Return (X, Y) of the center of cell containing provided text 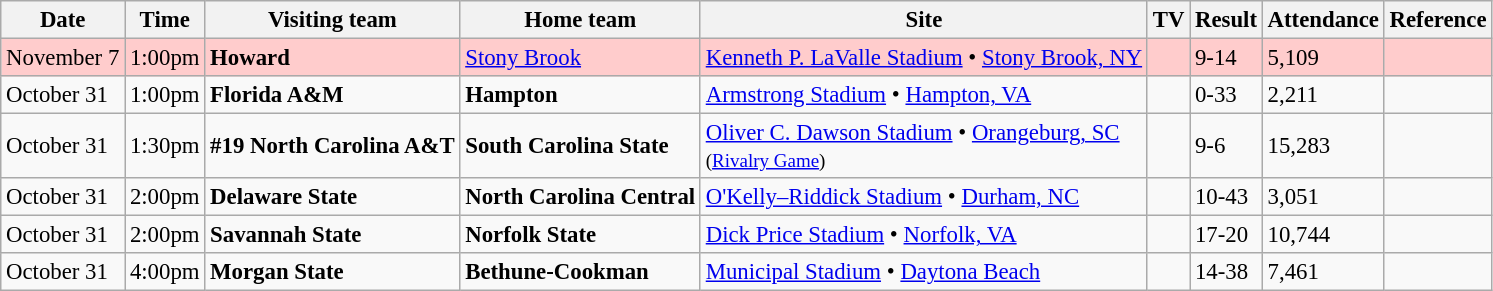
Kenneth P. LaValle Stadium • Stony Brook, NY (924, 58)
Florida A&M (332, 95)
2,211 (1323, 95)
1:30pm (165, 146)
Dick Price Stadium • Norfolk, VA (924, 235)
Attendance (1323, 20)
November 7 (63, 58)
10-43 (1226, 197)
North Carolina Central (580, 197)
Armstrong Stadium • Hampton, VA (924, 95)
5,109 (1323, 58)
#19 North Carolina A&T (332, 146)
Reference (1438, 20)
Stony Brook (580, 58)
9-14 (1226, 58)
3,051 (1323, 197)
Result (1226, 20)
Time (165, 20)
Delaware State (332, 197)
Howard (332, 58)
TV (1168, 20)
17-20 (1226, 235)
Hampton (580, 95)
9-6 (1226, 146)
Norfolk State (580, 235)
10,744 (1323, 235)
Home team (580, 20)
Date (63, 20)
South Carolina State (580, 146)
Savannah State (332, 235)
15,283 (1323, 146)
Oliver C. Dawson Stadium • Orangeburg, SC(Rivalry Game) (924, 146)
O'Kelly–Riddick Stadium • Durham, NC (924, 197)
0-33 (1226, 95)
Site (924, 20)
Visiting team (332, 20)
